Pinpoint the cell where the given text exists, returning its [x, y] midpoint coordinate. 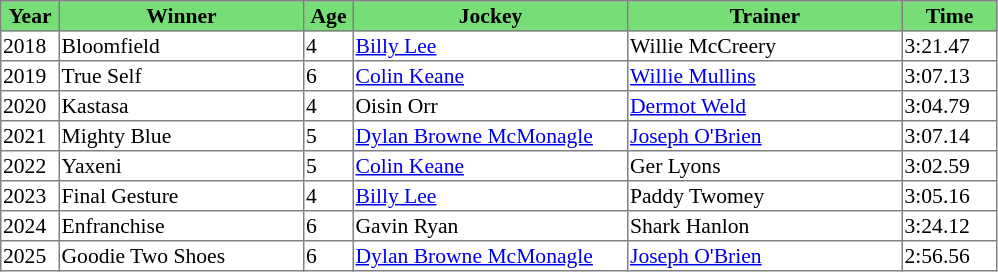
Final Gesture [181, 196]
2025 [30, 256]
Paddy Twomey [765, 196]
Yaxeni [181, 166]
Mighty Blue [181, 136]
3:07.13 [949, 76]
2020 [30, 106]
Bloomfield [181, 46]
Winner [181, 16]
3:02.59 [949, 166]
2024 [30, 226]
3:07.14 [949, 136]
3:21.47 [949, 46]
2019 [30, 76]
Jockey [490, 16]
Enfranchise [181, 226]
2:56.56 [949, 256]
Kastasa [181, 106]
Goodie Two Shoes [181, 256]
3:24.12 [949, 226]
2022 [30, 166]
Year [30, 16]
2021 [30, 136]
2018 [30, 46]
Gavin Ryan [490, 226]
Time [949, 16]
2023 [30, 196]
Dermot Weld [765, 106]
3:04.79 [949, 106]
Shark Hanlon [765, 226]
Ger Lyons [765, 166]
Age [329, 16]
Trainer [765, 16]
3:05.16 [949, 196]
Willie Mullins [765, 76]
Willie McCreery [765, 46]
True Self [181, 76]
Oisin Orr [490, 106]
